From the cell containing the given text, extract its center point as [x, y] coordinate. 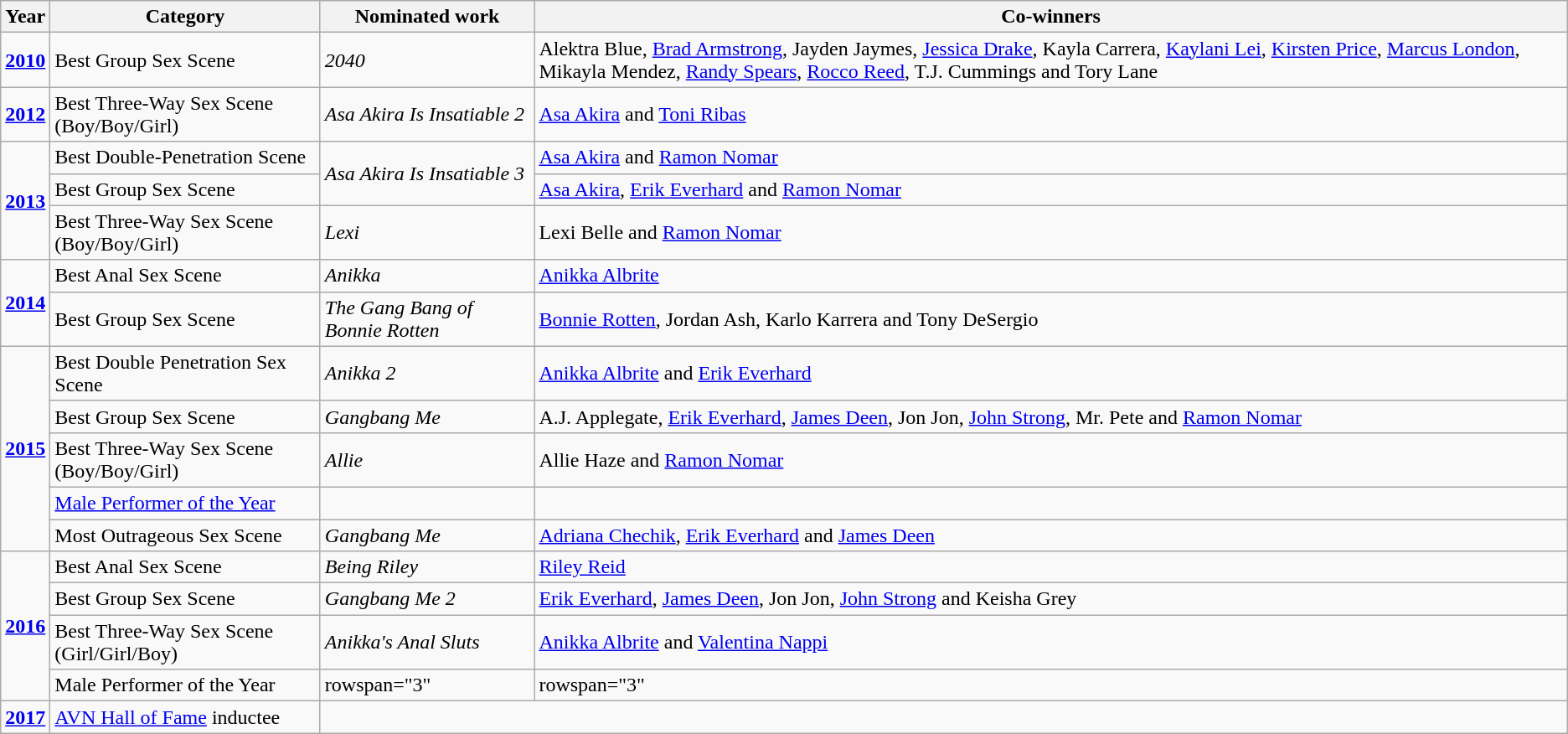
2013 [25, 201]
Lexi [427, 233]
AVN Hall of Fame inductee [185, 717]
Anikka Albrite and Valentina Nappi [1050, 642]
2015 [25, 448]
2012 [25, 114]
Anikka Albrite [1050, 276]
Erik Everhard, James Deen, Jon Jon, John Strong and Keisha Grey [1050, 599]
Anikka's Anal Sluts [427, 642]
2010 [25, 60]
2014 [25, 303]
Anikka Albrite and Erik Everhard [1050, 374]
A.J. Applegate, Erik Everhard, James Deen, Jon Jon, John Strong, Mr. Pete and Ramon Nomar [1050, 416]
Allie Haze and Ramon Nomar [1050, 459]
Best Double-Penetration Scene [185, 158]
Best Three-Way Sex Scene (Girl/Girl/Boy) [185, 642]
Riley Reid [1050, 567]
Anikka 2 [427, 374]
The Gang Bang of Bonnie Rotten [427, 318]
Adriana Chechik, Erik Everhard and James Deen [1050, 535]
Asa Akira Is Insatiable 3 [427, 173]
Lexi Belle and Ramon Nomar [1050, 233]
2016 [25, 627]
Category [185, 17]
Anikka [427, 276]
Asa Akira and Ramon Nomar [1050, 158]
Asa Akira Is Insatiable 2 [427, 114]
Best Double Penetration Sex Scene [185, 374]
Year [25, 17]
Being Riley [427, 567]
2040 [427, 60]
2017 [25, 717]
Co-winners [1050, 17]
Gangbang Me 2 [427, 599]
Asa Akira, Erik Everhard and Ramon Nomar [1050, 189]
Allie [427, 459]
Bonnie Rotten, Jordan Ash, Karlo Karrera and Tony DeSergio [1050, 318]
Asa Akira and Toni Ribas [1050, 114]
Most Outrageous Sex Scene [185, 535]
Nominated work [427, 17]
